Pinpoint the cell where the given text exists, returning its (X, Y) midpoint coordinate. 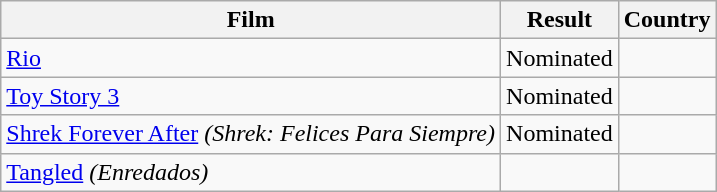
Film (251, 20)
Country (667, 20)
Shrek Forever After (Shrek: Felices Para Siempre) (251, 134)
Toy Story 3 (251, 96)
Rio (251, 58)
Result (560, 20)
Tangled (Enredados) (251, 172)
